Extract the [x, y] coordinate from the center of the cell holding the provided text.  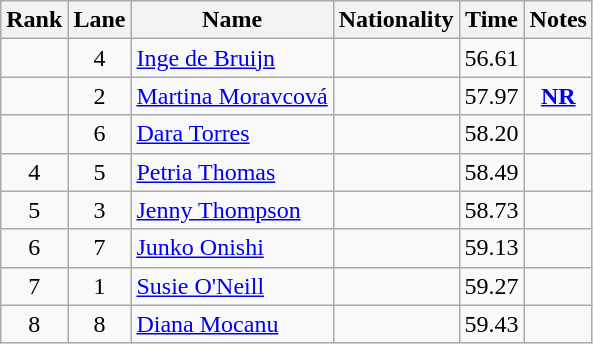
Lane [100, 20]
1 [100, 286]
57.97 [492, 96]
58.20 [492, 134]
Junko Onishi [232, 248]
59.13 [492, 248]
59.43 [492, 324]
Petria Thomas [232, 172]
Jenny Thompson [232, 210]
NR [558, 96]
Dara Torres [232, 134]
56.61 [492, 58]
3 [100, 210]
Rank [34, 20]
Inge de Bruijn [232, 58]
Name [232, 20]
Diana Mocanu [232, 324]
Notes [558, 20]
Susie O'Neill [232, 286]
58.73 [492, 210]
2 [100, 96]
Time [492, 20]
58.49 [492, 172]
Nationality [396, 20]
59.27 [492, 286]
Martina Moravcová [232, 96]
